Detect which cell encompasses the target text, then output its (x, y) center coordinate. 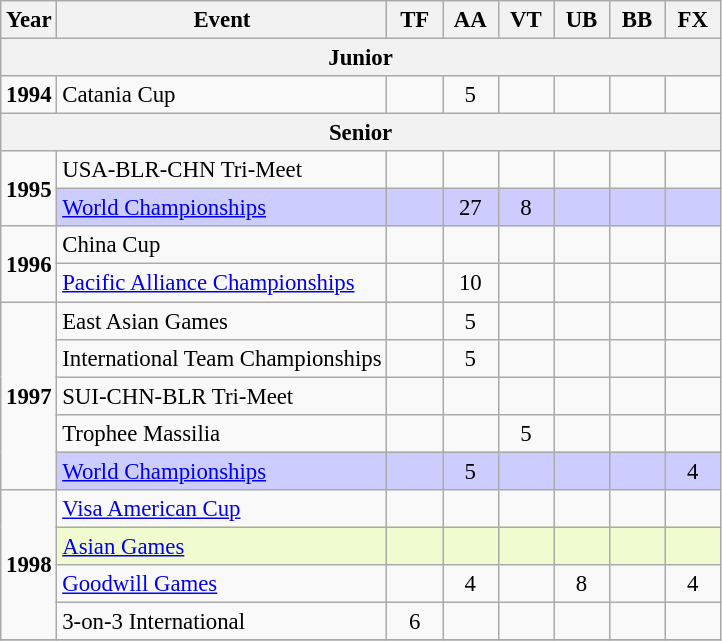
Senior (361, 133)
Year (29, 20)
East Asian Games (222, 321)
Goodwill Games (222, 584)
10 (470, 283)
China Cup (222, 245)
UB (582, 20)
USA-BLR-CHN Tri-Meet (222, 170)
Visa American Cup (222, 509)
International Team Championships (222, 358)
Junior (361, 58)
FX (693, 20)
1997 (29, 396)
1995 (29, 188)
6 (415, 621)
Pacific Alliance Championships (222, 283)
VT (526, 20)
Event (222, 20)
BB (637, 20)
1996 (29, 264)
Trophee Massilia (222, 433)
SUI-CHN-BLR Tri-Meet (222, 396)
1998 (29, 565)
AA (470, 20)
27 (470, 208)
3-on-3 International (222, 621)
Asian Games (222, 546)
TF (415, 20)
Catania Cup (222, 95)
1994 (29, 95)
